Determine the [x, y] coordinate at the center of the cell enclosing the given text.  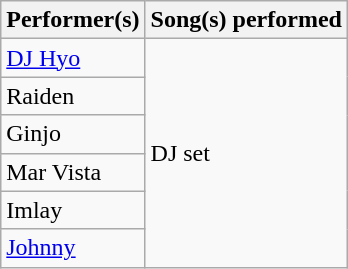
Raiden [73, 96]
DJ Hyo [73, 58]
Ginjo [73, 134]
Imlay [73, 210]
Performer(s) [73, 20]
Song(s) performed [246, 20]
Mar Vista [73, 172]
Johnny [73, 248]
DJ set [246, 153]
